Locate the cell with the specified text and output its (x, y) center coordinate. 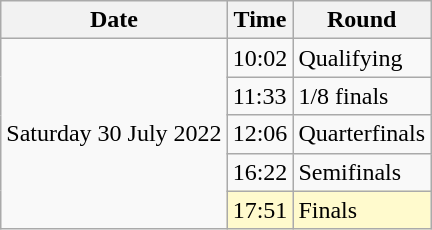
12:06 (260, 134)
Qualifying (362, 58)
10:02 (260, 58)
1/8 finals (362, 96)
Semifinals (362, 172)
Round (362, 20)
11:33 (260, 96)
Date (114, 20)
Quarterfinals (362, 134)
Saturday 30 July 2022 (114, 134)
16:22 (260, 172)
17:51 (260, 210)
Time (260, 20)
Finals (362, 210)
